Determine the (X, Y) coordinate at the center of the cell enclosing the given text.  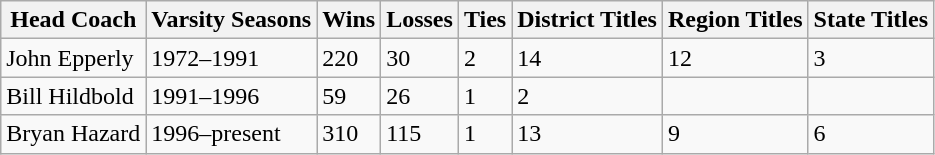
6 (871, 134)
Bill Hildbold (74, 96)
Wins (349, 20)
3 (871, 58)
220 (349, 58)
12 (735, 58)
1991–1996 (232, 96)
Varsity Seasons (232, 20)
14 (588, 58)
State Titles (871, 20)
1972–1991 (232, 58)
115 (420, 134)
9 (735, 134)
59 (349, 96)
Bryan Hazard (74, 134)
Region Titles (735, 20)
310 (349, 134)
13 (588, 134)
Losses (420, 20)
Head Coach (74, 20)
John Epperly (74, 58)
District Titles (588, 20)
26 (420, 96)
1996–present (232, 134)
Ties (484, 20)
30 (420, 58)
